Capture the cell that displays the provided text and extract its [x, y] central coordinate. 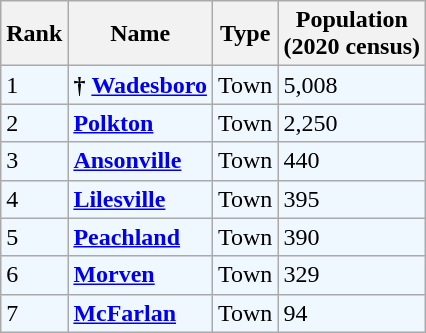
Rank [34, 34]
Population(2020 census) [352, 34]
Polkton [140, 123]
2 [34, 123]
5 [34, 237]
Lilesville [140, 199]
Type [246, 34]
5,008 [352, 85]
390 [352, 237]
† Wadesboro [140, 85]
Name [140, 34]
McFarlan [140, 313]
Ansonville [140, 161]
440 [352, 161]
1 [34, 85]
395 [352, 199]
Peachland [140, 237]
94 [352, 313]
3 [34, 161]
2,250 [352, 123]
4 [34, 199]
7 [34, 313]
6 [34, 275]
Morven [140, 275]
329 [352, 275]
